Pinpoint the cell where the given text exists, returning its [x, y] midpoint coordinate. 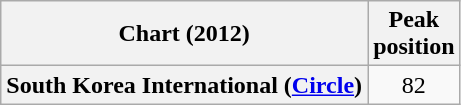
82 [414, 85]
South Korea International (Circle) [184, 85]
Peakposition [414, 34]
Chart (2012) [184, 34]
